Locate the cell with the specified text and output its (X, Y) center coordinate. 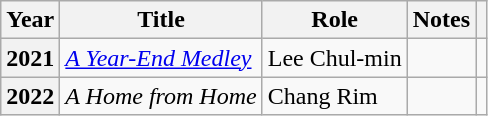
Lee Chul-min (334, 58)
Title (161, 20)
2021 (30, 58)
2022 (30, 96)
A Home from Home (161, 96)
A Year-End Medley (161, 58)
Year (30, 20)
Chang Rim (334, 96)
Role (334, 20)
Notes (441, 20)
